Identify which cell holds the provided text, then report its (X, Y) central coordinate. 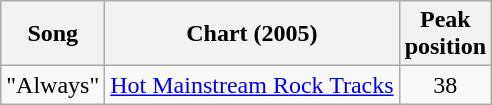
"Always" (53, 85)
Peakposition (445, 34)
Chart (2005) (252, 34)
Song (53, 34)
38 (445, 85)
Hot Mainstream Rock Tracks (252, 85)
